Identify which cell holds the provided text, then report its [x, y] central coordinate. 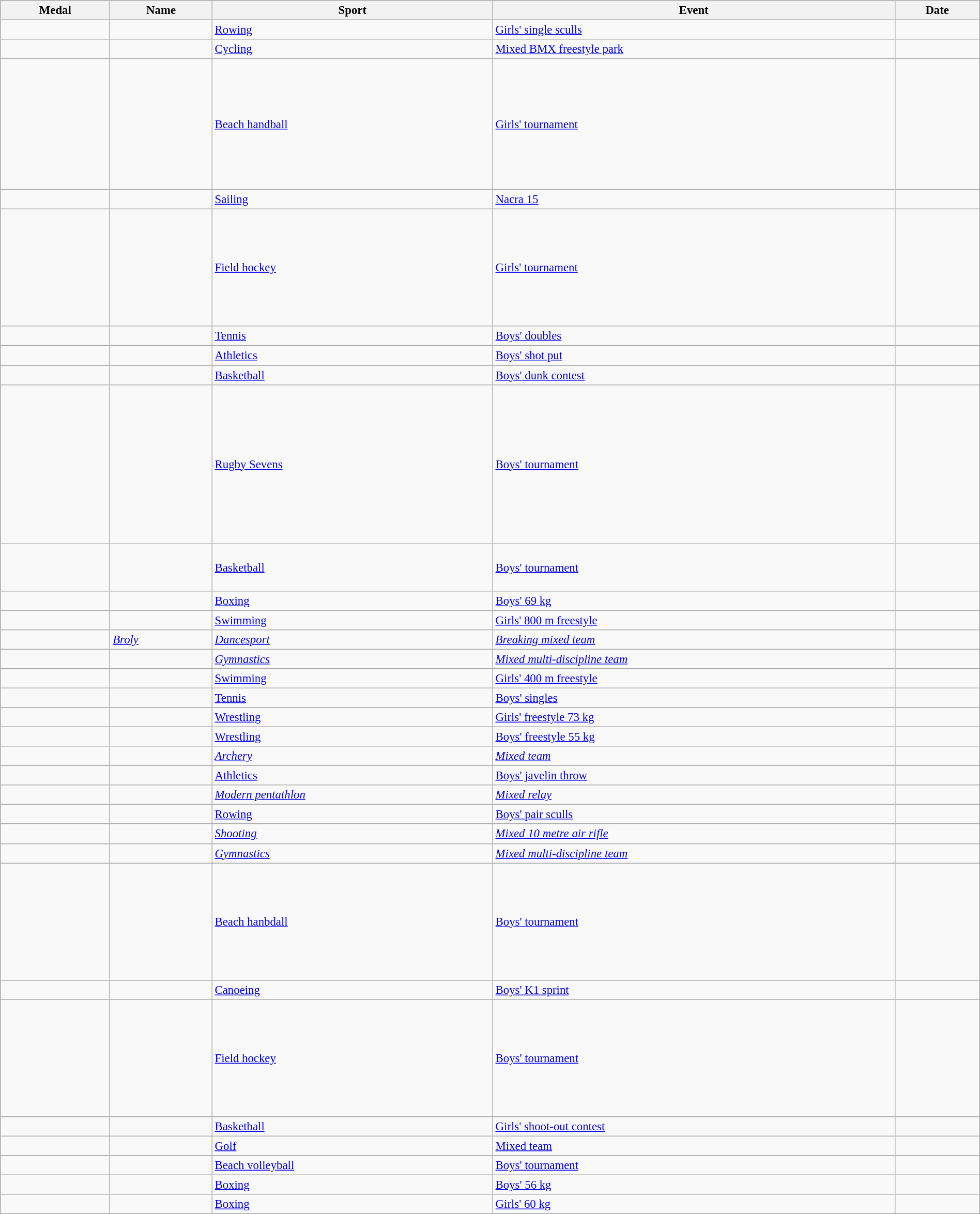
Girls' 400 m freestyle [694, 679]
Medal [55, 10]
Mixed 10 metre air rifle [694, 834]
Broly [161, 640]
Date [937, 10]
Sailing [353, 199]
Beach volleyball [353, 1165]
Boys' 56 kg [694, 1185]
Nacra 15 [694, 199]
Boys' shot put [694, 356]
Girls' shoot-out contest [694, 1127]
Golf [353, 1146]
Boys' singles [694, 698]
Girls' 60 kg [694, 1204]
Boys' 69 kg [694, 601]
Beach hanbdall [353, 922]
Boys' freestyle 55 kg [694, 737]
Boys' pair sculls [694, 815]
Boys' doubles [694, 336]
Mixed relay [694, 795]
Cycling [353, 49]
Archery [353, 756]
Sport [353, 10]
Boys' K1 sprint [694, 990]
Girls' single sculls [694, 30]
Modern pentathlon [353, 795]
Girls' 800 m freestyle [694, 620]
Name [161, 10]
Rugby Sevens [353, 464]
Dancesport [353, 640]
Beach handball [353, 125]
Canoeing [353, 990]
Boys' dunk contest [694, 375]
Girls' freestyle 73 kg [694, 717]
Shooting [353, 834]
Breaking mixed team [694, 640]
Boys' javelin throw [694, 776]
Mixed BMX freestyle park [694, 49]
Event [694, 10]
